Identify which cell holds the provided text, then report its [x, y] central coordinate. 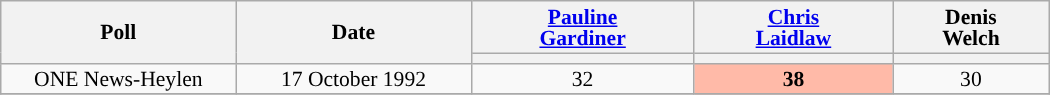
30 [972, 78]
ChrisLaidlaw [793, 27]
38 [793, 78]
PaulineGardiner [582, 27]
17 October 1992 [354, 78]
ONE News-Heylen [118, 78]
32 [582, 78]
Date [354, 32]
DenisWelch [972, 27]
Poll [118, 32]
